Return the (x, y) coordinate for the center point of the cell that contains the specified text.  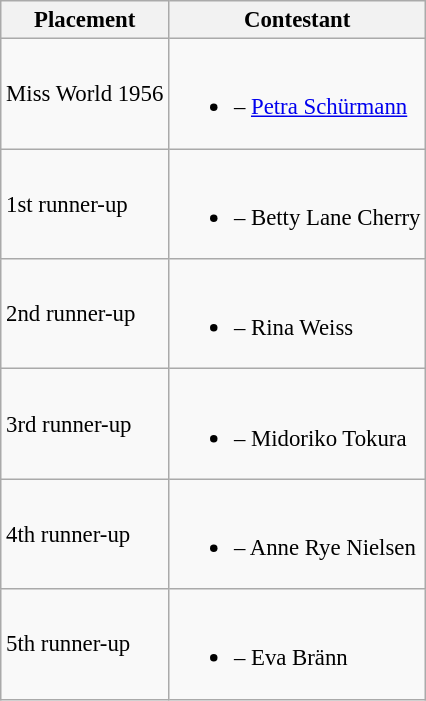
– Petra Schürmann (298, 94)
5th runner-up (85, 644)
Contestant (298, 20)
4th runner-up (85, 534)
2nd runner-up (85, 314)
– Rina Weiss (298, 314)
Placement (85, 20)
– Anne Rye Nielsen (298, 534)
Miss World 1956 (85, 94)
3rd runner-up (85, 424)
1st runner-up (85, 204)
– Eva Bränn (298, 644)
– Midoriko Tokura (298, 424)
– Betty Lane Cherry (298, 204)
